Detect which cell encompasses the target text, then output its [X, Y] center coordinate. 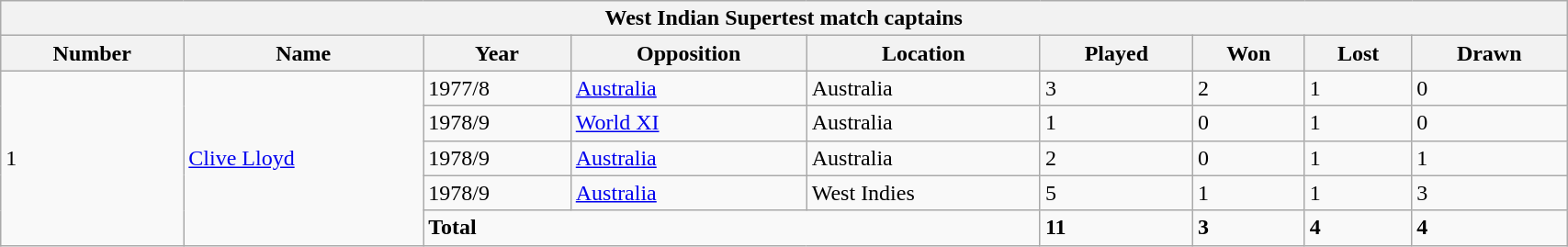
West Indies [923, 193]
World XI [689, 123]
Total [732, 228]
Opposition [689, 53]
1977/8 [497, 88]
Played [1116, 53]
Drawn [1490, 53]
11 [1116, 228]
Clive Lloyd [303, 158]
Lost [1358, 53]
West Indian Supertest match captains [784, 18]
Name [303, 53]
Won [1248, 53]
Year [497, 53]
5 [1116, 193]
Location [923, 53]
Number [92, 53]
